For the text-containing cell, return its midpoint in [x, y] coordinate format. 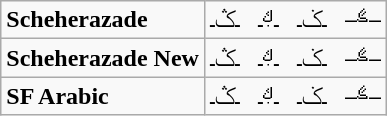
SF Arabic [103, 96]
Scheherazade New [103, 58]
Scheherazade [103, 20]
